Identify which cell holds the provided text, then report its [X, Y] central coordinate. 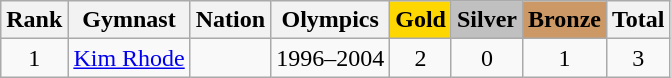
Bronze [565, 20]
Total [638, 20]
Gymnast [129, 20]
Olympics [330, 20]
0 [486, 58]
2 [421, 58]
Gold [421, 20]
Nation [230, 20]
Silver [486, 20]
Rank [34, 20]
1996–2004 [330, 58]
Kim Rhode [129, 58]
3 [638, 58]
